Capture the cell that displays the provided text and extract its [X, Y] central coordinate. 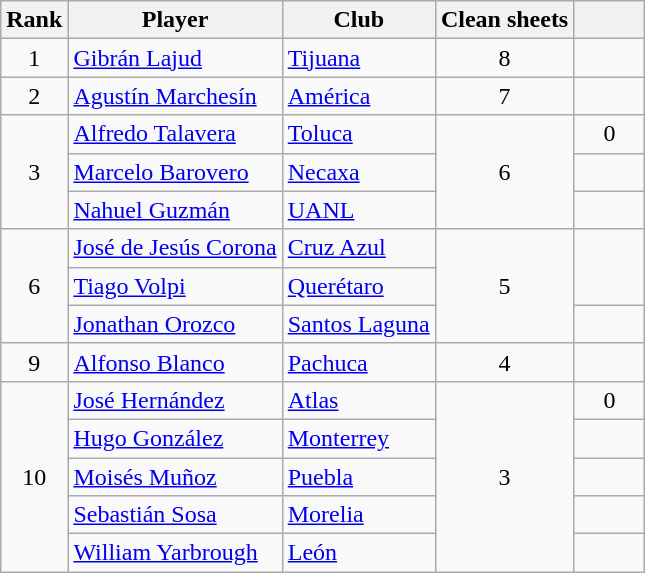
UANL [358, 210]
8 [504, 58]
William Yarbrough [175, 553]
Moisés Muñoz [175, 477]
Hugo González [175, 438]
Tiago Volpi [175, 286]
Toluca [358, 134]
León [358, 553]
2 [34, 96]
Tijuana [358, 58]
9 [34, 362]
1 [34, 58]
Atlas [358, 400]
Player [175, 20]
José de Jesús Corona [175, 248]
Marcelo Barovero [175, 172]
5 [504, 286]
4 [504, 362]
10 [34, 476]
Alfredo Talavera [175, 134]
Jonathan Orozco [175, 324]
Alfonso Blanco [175, 362]
Sebastián Sosa [175, 515]
Morelia [358, 515]
Puebla [358, 477]
Cruz Azul [358, 248]
Monterrey [358, 438]
Pachuca [358, 362]
Gibrán Lajud [175, 58]
Clean sheets [504, 20]
Querétaro [358, 286]
Nahuel Guzmán [175, 210]
Agustín Marchesín [175, 96]
América [358, 96]
7 [504, 96]
Rank [34, 20]
Santos Laguna [358, 324]
José Hernández [175, 400]
Club [358, 20]
Necaxa [358, 172]
